Pinpoint the cell where the given text exists, returning its (x, y) midpoint coordinate. 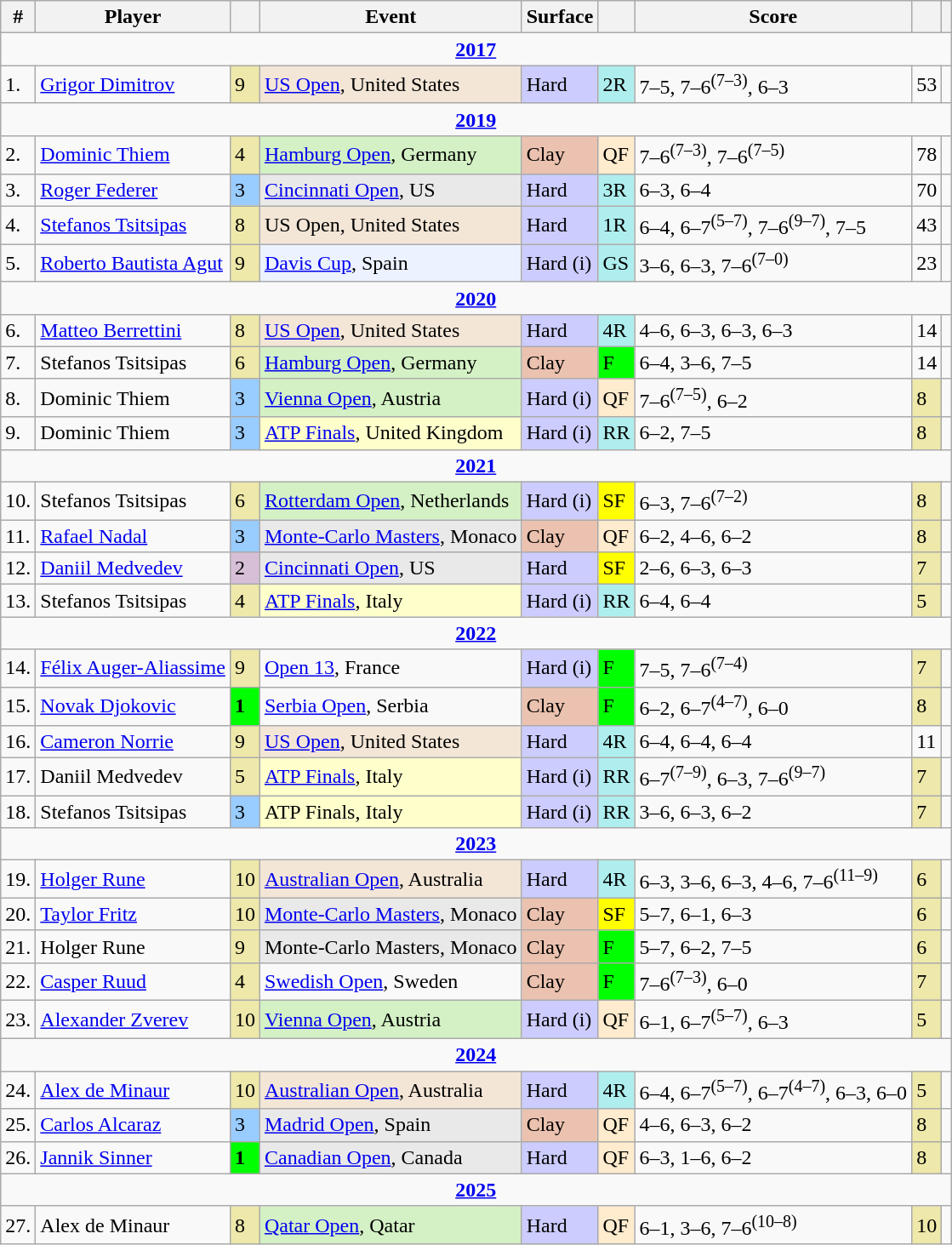
7–6(7–3), 6–0 (773, 982)
15. (19, 706)
7. (19, 363)
Surface (560, 17)
6–7(7–9), 6–3, 7–6(9–7) (773, 776)
17. (19, 776)
2017 (476, 49)
27. (19, 1225)
23 (927, 264)
4–6, 6–3, 6–2 (773, 1125)
1. (19, 85)
Madrid Open, Spain (390, 1125)
7–6(7–5), 6–2 (773, 398)
# (19, 17)
6–1, 6–7(5–7), 6–3 (773, 1019)
3. (19, 190)
2025 (476, 1190)
Canadian Open, Canada (390, 1157)
Swedish Open, Sweden (390, 982)
Serbia Open, Serbia (390, 706)
6–3, 3–6, 6–3, 4–6, 7–6(11–9) (773, 880)
6–2, 4–6, 6–2 (773, 536)
23. (19, 1019)
2022 (476, 633)
11 (927, 741)
25. (19, 1125)
7–6(7–3), 7–6(7–5) (773, 155)
3R (616, 190)
Roger Federer (133, 190)
43 (927, 225)
6–4, 6–7(5–7), 6–7(4–7), 6–3, 6–0 (773, 1091)
6–1, 3–6, 7–6(10–8) (773, 1225)
70 (927, 190)
2020 (476, 298)
6–2, 6–7(4–7), 6–0 (773, 706)
8. (19, 398)
6–4, 6–4 (773, 601)
6–3, 6–4 (773, 190)
Novak Djokovic (133, 706)
2021 (476, 465)
78 (927, 155)
2019 (476, 119)
Cameron Norrie (133, 741)
Taylor Fritz (133, 914)
6–4, 6–4, 6–4 (773, 741)
6–3, 7–6(7–2) (773, 500)
14. (19, 669)
Roberto Bautista Agut (133, 264)
Grigor Dimitrov (133, 85)
5. (19, 264)
11. (19, 536)
5–7, 6–1, 6–3 (773, 914)
Carlos Alcaraz (133, 1125)
Open 13, France (390, 669)
ATP Finals, United Kingdom (390, 433)
Davis Cup, Spain (390, 264)
Score (773, 17)
13. (19, 601)
Event (390, 17)
5–7, 6–2, 7–5 (773, 946)
2–6, 6–3, 6–3 (773, 568)
10. (19, 500)
6–4, 6–7(5–7), 7–6(9–7), 7–5 (773, 225)
21. (19, 946)
Rotterdam Open, Netherlands (390, 500)
6–3, 1–6, 6–2 (773, 1157)
4. (19, 225)
Matteo Berrettini (133, 330)
4–6, 6–3, 6–3, 6–3 (773, 330)
2 (245, 568)
2. (19, 155)
3–6, 6–3, 7–6(7–0) (773, 264)
1R (616, 225)
2R (616, 85)
Player (133, 17)
Alexander Zverev (133, 1019)
6. (19, 330)
Félix Auger-Aliassime (133, 669)
26. (19, 1157)
Jannik Sinner (133, 1157)
19. (19, 880)
3–6, 6–3, 6–2 (773, 812)
2024 (476, 1055)
Qatar Open, Qatar (390, 1225)
2023 (476, 844)
Rafael Nadal (133, 536)
7–5, 7–6(7–4) (773, 669)
9. (19, 433)
12. (19, 568)
6–4, 3–6, 7–5 (773, 363)
22. (19, 982)
Casper Ruud (133, 982)
18. (19, 812)
7–5, 7–6(7–3), 6–3 (773, 85)
GS (616, 264)
20. (19, 914)
24. (19, 1091)
6–2, 7–5 (773, 433)
16. (19, 741)
53 (927, 85)
